For the text-containing cell, return its midpoint in [x, y] coordinate format. 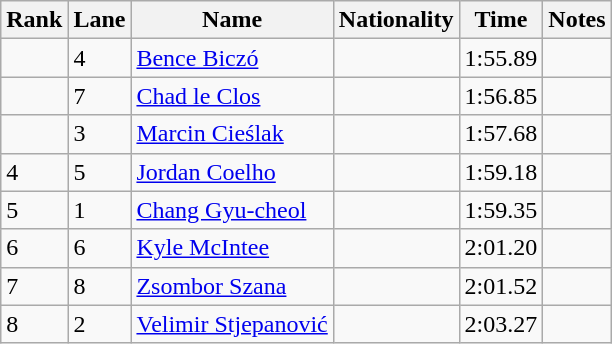
Kyle McIntee [232, 248]
Zsombor Szana [232, 286]
Rank [34, 20]
Bence Biczó [232, 58]
Chang Gyu-cheol [232, 210]
Time [501, 20]
Nationality [396, 20]
1:57.68 [501, 134]
Lane [100, 20]
2:01.52 [501, 286]
2 [100, 324]
1 [100, 210]
Velimir Stjepanović [232, 324]
3 [100, 134]
1:55.89 [501, 58]
1:56.85 [501, 96]
2:01.20 [501, 248]
1:59.18 [501, 172]
1:59.35 [501, 210]
Marcin Cieślak [232, 134]
Notes [577, 20]
Chad le Clos [232, 96]
2:03.27 [501, 324]
Name [232, 20]
Jordan Coelho [232, 172]
